Scan for the cell matching the given text and deliver its [x, y] coordinate at center. 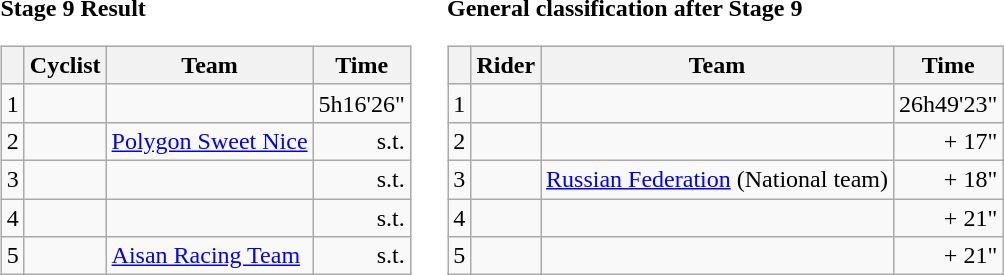
+ 18" [948, 179]
Cyclist [65, 65]
5h16'26" [362, 103]
26h49'23" [948, 103]
+ 17" [948, 141]
Aisan Racing Team [210, 256]
Russian Federation (National team) [718, 179]
Rider [506, 65]
Polygon Sweet Nice [210, 141]
